From the cell containing the given text, extract its center point as [x, y] coordinate. 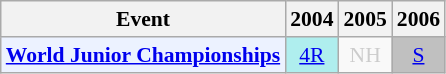
4R [312, 55]
2006 [418, 19]
S [418, 55]
Event [143, 19]
2004 [312, 19]
NH [366, 55]
World Junior Championships [143, 55]
2005 [366, 19]
